Return [x, y] of the center of cell containing provided text 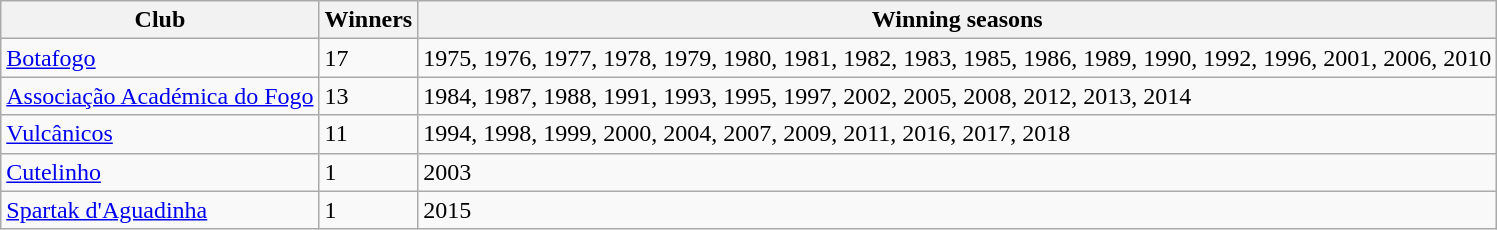
Vulcânicos [160, 134]
Spartak d'Aguadinha [160, 210]
Associação Académica do Fogo [160, 96]
Cutelinho [160, 172]
1994, 1998, 1999, 2000, 2004, 2007, 2009, 2011, 2016, 2017, 2018 [958, 134]
2003 [958, 172]
1984, 1987, 1988, 1991, 1993, 1995, 1997, 2002, 2005, 2008, 2012, 2013, 2014 [958, 96]
13 [368, 96]
Winners [368, 20]
1975, 1976, 1977, 1978, 1979, 1980, 1981, 1982, 1983, 1985, 1986, 1989, 1990, 1992, 1996, 2001, 2006, 2010 [958, 58]
17 [368, 58]
Botafogo [160, 58]
Club [160, 20]
Winning seasons [958, 20]
2015 [958, 210]
11 [368, 134]
